Locate the cell with the specified text and output its (x, y) center coordinate. 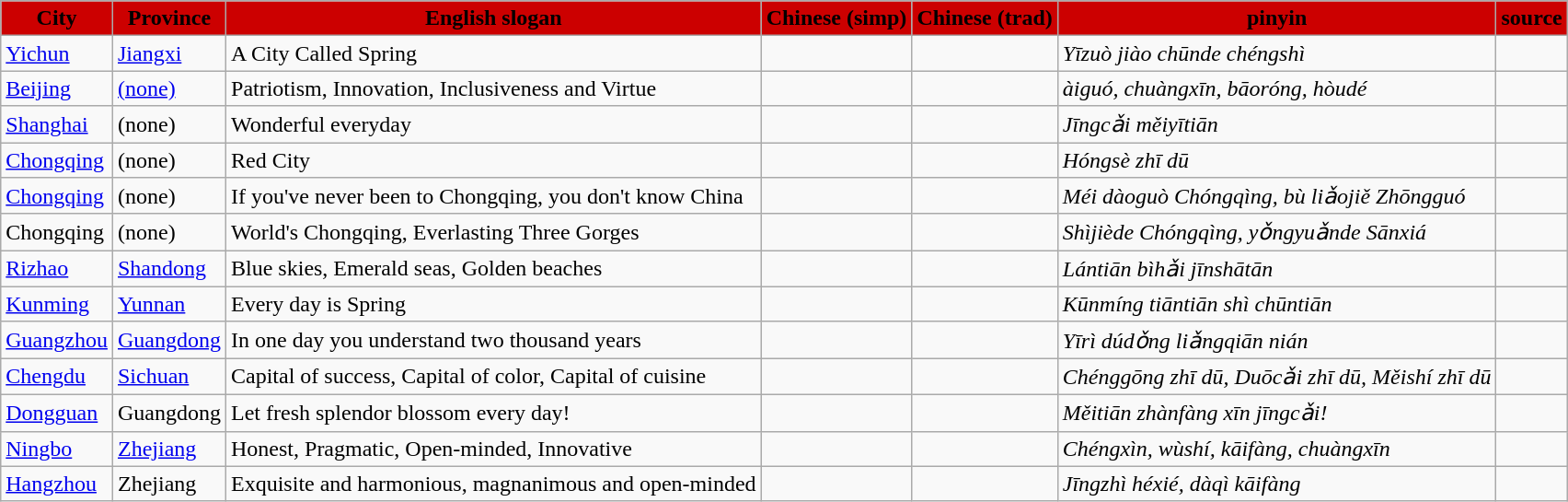
Shìjiède Chóngqìng, yǒngyuǎnde Sānxiá (1277, 232)
Red City (494, 159)
Rizhao (57, 269)
Sichuan (169, 377)
Yichun (57, 53)
Chéngxìn, wùshí, kāifàng, chuàngxīn (1277, 449)
Yīrì dúdǒng liǎngqiān nián (1277, 340)
Every day is Spring (494, 304)
A City Called Spring (494, 53)
In one day you understand two thousand years (494, 340)
Capital of success, Capital of color, Capital of cuisine (494, 377)
source (1531, 18)
Chinese (simp) (836, 18)
Yīzuò jiào chūnde chéngshì (1277, 53)
Hóngsè zhī dū (1277, 159)
Patriotism, Innovation, Inclusiveness and Virtue (494, 88)
Chengdu (57, 377)
Kūnmíng tiāntiān shì chūntiān (1277, 304)
Ningbo (57, 449)
World's Chongqing, Everlasting Three Gorges (494, 232)
Honest, Pragmatic, Open-minded, Innovative (494, 449)
Wonderful everyday (494, 124)
Méi dàoguò Chóngqìng, bù liǎojiě Zhōngguó (1277, 196)
àiguó, chuàngxīn, bāoróng, hòudé (1277, 88)
Jīngzhì héxié, dàqì kāifàng (1277, 484)
Lántiān bìhǎi jīnshātān (1277, 269)
Dongguan (57, 413)
Měitiān zhànfàng xīn jīngcǎi! (1277, 413)
Exquisite and harmonious, magnanimous and open-minded (494, 484)
Chinese (trad) (985, 18)
If you've never been to Chongqing, you don't know China (494, 196)
Guangzhou (57, 340)
Beijing (57, 88)
English slogan (494, 18)
Yunnan (169, 304)
Hangzhou (57, 484)
Chénggōng zhī dū, Duōcǎi zhī dū, Měishí zhī dū (1277, 377)
Province (169, 18)
Jiangxi (169, 53)
City (57, 18)
Shandong (169, 269)
Kunming (57, 304)
Let fresh splendor blossom every day! (494, 413)
Blue skies, Emerald seas, Golden beaches (494, 269)
Shanghai (57, 124)
Jīngcǎi měiyītiān (1277, 124)
pinyin (1277, 18)
